Pinpoint the cell where the given text exists, returning its (X, Y) midpoint coordinate. 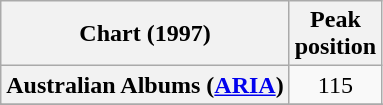
Peakposition (335, 34)
115 (335, 85)
Australian Albums (ARIA) (145, 85)
Chart (1997) (145, 34)
